Determine the (x, y) coordinate at the center of the cell enclosing the given text.  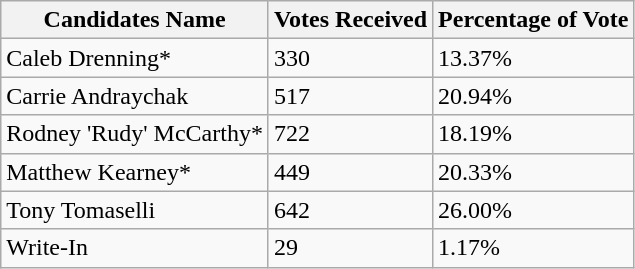
Candidates Name (135, 20)
1.17% (534, 248)
Caleb Drenning* (135, 58)
26.00% (534, 210)
517 (350, 96)
Carrie Andraychak (135, 96)
Percentage of Vote (534, 20)
18.19% (534, 134)
20.33% (534, 172)
642 (350, 210)
330 (350, 58)
Tony Tomaselli (135, 210)
29 (350, 248)
Rodney 'Rudy' McCarthy* (135, 134)
13.37% (534, 58)
449 (350, 172)
Matthew Kearney* (135, 172)
Votes Received (350, 20)
722 (350, 134)
Write-In (135, 248)
20.94% (534, 96)
